Find where the given text appears and provide that cell's center as [X, Y] coordinate. 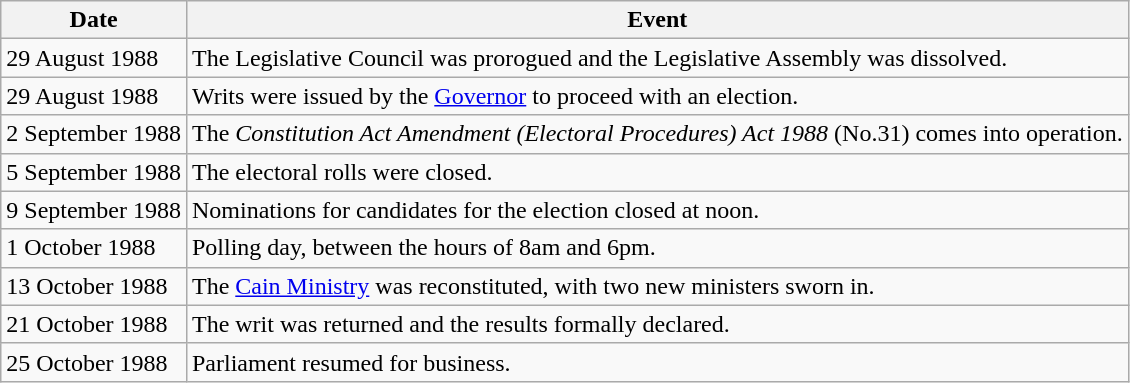
Polling day, between the hours of 8am and 6pm. [657, 248]
Nominations for candidates for the election closed at noon. [657, 210]
1 October 1988 [94, 248]
The Legislative Council was prorogued and the Legislative Assembly was dissolved. [657, 58]
9 September 1988 [94, 210]
2 September 1988 [94, 134]
25 October 1988 [94, 362]
The Cain Ministry was reconstituted, with two new ministers sworn in. [657, 286]
Event [657, 20]
The writ was returned and the results formally declared. [657, 324]
Parliament resumed for business. [657, 362]
13 October 1988 [94, 286]
The Constitution Act Amendment (Electoral Procedures) Act 1988 (No.31) comes into operation. [657, 134]
21 October 1988 [94, 324]
Writs were issued by the Governor to proceed with an election. [657, 96]
The electoral rolls were closed. [657, 172]
5 September 1988 [94, 172]
Date [94, 20]
